Find where the given text appears and provide that cell's center as (X, Y) coordinate. 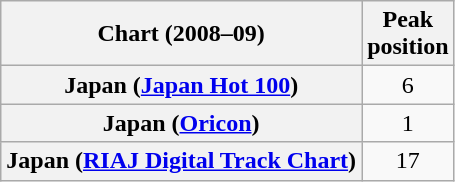
Japan (RIAJ Digital Track Chart) (182, 161)
1 (408, 123)
Japan (Japan Hot 100) (182, 85)
17 (408, 161)
Japan (Oricon) (182, 123)
Peakposition (408, 34)
6 (408, 85)
Chart (2008–09) (182, 34)
